For the text-containing cell, return its midpoint in [X, Y] coordinate format. 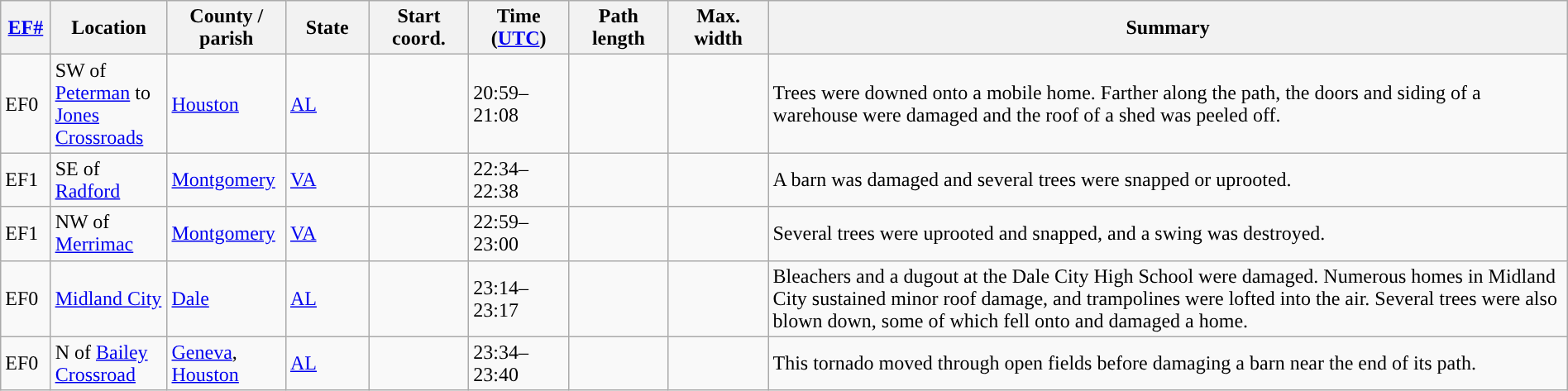
Path length [619, 28]
22:59–23:00 [519, 233]
Start coord. [418, 28]
NW of Merrimac [109, 233]
Geneva, Houston [227, 364]
Trees were downed onto a mobile home. Farther along the path, the doors and siding of a warehouse were damaged and the roof of a shed was peeled off. [1168, 104]
Max. width [718, 28]
Dale [227, 298]
A barn was damaged and several trees were snapped or uprooted. [1168, 180]
County / parish [227, 28]
Several trees were uprooted and snapped, and a swing was destroyed. [1168, 233]
20:59–21:08 [519, 104]
Midland City [109, 298]
State [327, 28]
23:14–23:17 [519, 298]
22:34–22:38 [519, 180]
Time (UTC) [519, 28]
23:34–23:40 [519, 364]
SW of Peterman to Jones Crossroads [109, 104]
Houston [227, 104]
N of Bailey Crossroad [109, 364]
Location [109, 28]
This tornado moved through open fields before damaging a barn near the end of its path. [1168, 364]
EF# [26, 28]
Summary [1168, 28]
SE of Radford [109, 180]
